Detect which cell encompasses the target text, then output its [X, Y] center coordinate. 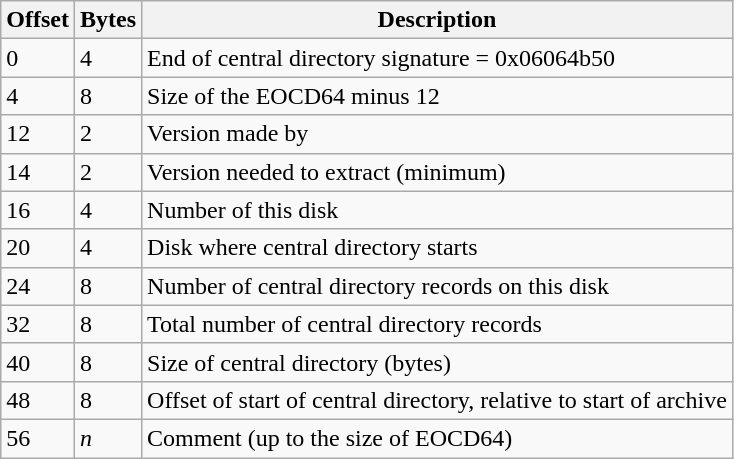
24 [38, 286]
16 [38, 210]
Number of this disk [438, 210]
20 [38, 248]
Bytes [108, 20]
n [108, 438]
Disk where central directory starts [438, 248]
Comment (up to the size of EOCD64) [438, 438]
Total number of central directory records [438, 324]
Number of central directory records on this disk [438, 286]
56 [38, 438]
Offset [38, 20]
Description [438, 20]
40 [38, 362]
0 [38, 58]
Version needed to extract (minimum) [438, 172]
48 [38, 400]
12 [38, 134]
Size of central directory (bytes) [438, 362]
End of central directory signature = 0x06064b50 [438, 58]
32 [38, 324]
Offset of start of central directory, relative to start of archive [438, 400]
Version made by [438, 134]
Size of the EOCD64 minus 12 [438, 96]
14 [38, 172]
